Search for the cell housing the specified text and yield its [x, y] center coordinate. 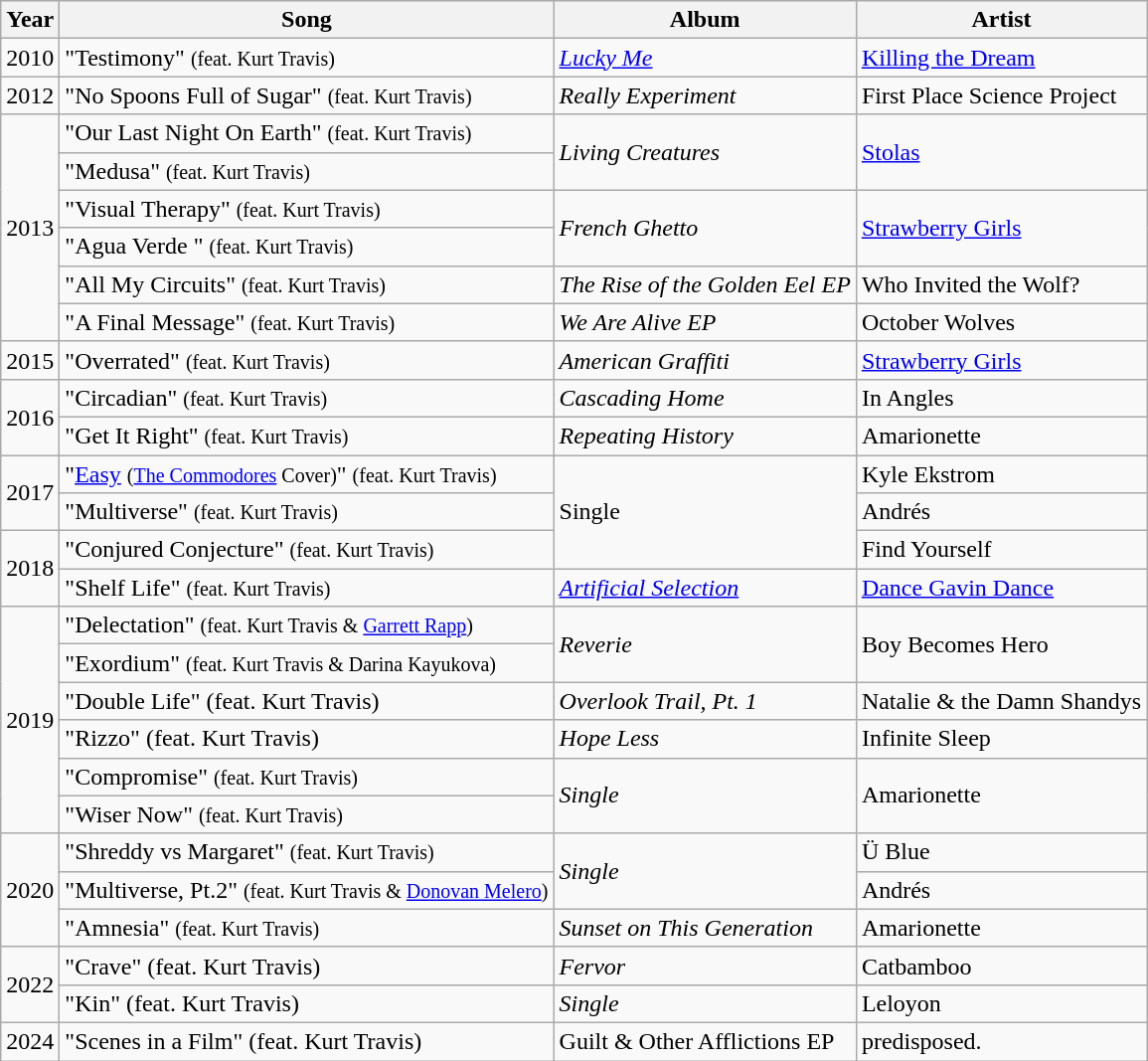
Year [30, 20]
2019 [30, 720]
"Shreddy vs Margaret" (feat. Kurt Travis) [306, 852]
2020 [30, 890]
Boy Becomes Hero [1001, 644]
"Scenes in a Film" (feat. Kurt Travis) [306, 1041]
"All My Circuits" (feat. Kurt Travis) [306, 284]
Fervor [705, 966]
"Wiser Now" (feat. Kurt Travis) [306, 814]
"Agua Verde " (feat. Kurt Travis) [306, 247]
2018 [30, 569]
"Visual Therapy" (feat. Kurt Travis) [306, 209]
"Multiverse" (feat. Kurt Travis) [306, 512]
Artificial Selection [705, 588]
Overlook Trail, Pt. 1 [705, 701]
"Medusa" (feat. Kurt Travis) [306, 171]
2024 [30, 1041]
Song [306, 20]
Sunset on This Generation [705, 928]
Find Yourself [1001, 550]
"Exordium" (feat. Kurt Travis & Darina Kayukova) [306, 663]
Infinite Sleep [1001, 739]
"Compromise" (feat. Kurt Travis) [306, 777]
Natalie & the Damn Shandys [1001, 701]
Stolas [1001, 152]
2017 [30, 493]
predisposed. [1001, 1041]
"Double Life" (feat. Kurt Travis) [306, 701]
"Testimony" (feat. Kurt Travis) [306, 58]
Catbamboo [1001, 966]
"A Final Message" (feat. Kurt Travis) [306, 322]
Hope Less [705, 739]
Who Invited the Wolf? [1001, 284]
"Get It Right" (feat. Kurt Travis) [306, 436]
Guilt & Other Afflictions EP [705, 1041]
Album [705, 20]
We Are Alive EP [705, 322]
Really Experiment [705, 95]
Ü Blue [1001, 852]
"No Spoons Full of Sugar" (feat. Kurt Travis) [306, 95]
"Overrated" (feat. Kurt Travis) [306, 360]
Killing the Dream [1001, 58]
2013 [30, 228]
Living Creatures [705, 152]
2016 [30, 417]
Kyle Ekstrom [1001, 474]
In Angles [1001, 398]
"Conjured Conjecture" (feat. Kurt Travis) [306, 550]
"Rizzo" (feat. Kurt Travis) [306, 739]
French Ghetto [705, 228]
October Wolves [1001, 322]
"Shelf Life" (feat. Kurt Travis) [306, 588]
"Circadian" (feat. Kurt Travis) [306, 398]
American Graffiti [705, 360]
"Multiverse, Pt.2" (feat. Kurt Travis & Donovan Melero) [306, 890]
Leloyon [1001, 1003]
Artist [1001, 20]
First Place Science Project [1001, 95]
"Crave" (feat. Kurt Travis) [306, 966]
"Amnesia" (feat. Kurt Travis) [306, 928]
2012 [30, 95]
Lucky Me [705, 58]
"Kin" (feat. Kurt Travis) [306, 1003]
2015 [30, 360]
"Our Last Night On Earth" (feat. Kurt Travis) [306, 133]
Repeating History [705, 436]
Reverie [705, 644]
Cascading Home [705, 398]
"Delectation" (feat. Kurt Travis & Garrett Rapp) [306, 625]
Dance Gavin Dance [1001, 588]
2010 [30, 58]
The Rise of the Golden Eel EP [705, 284]
2022 [30, 984]
"Easy (The Commodores Cover)" (feat. Kurt Travis) [306, 474]
